Find where the given text appears and provide that cell's center as (X, Y) coordinate. 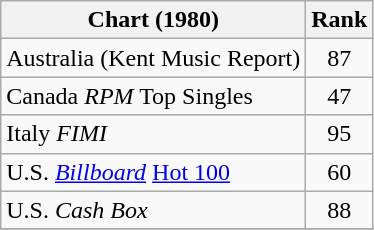
Italy FIMI (154, 134)
U.S. Cash Box (154, 210)
Australia (Kent Music Report) (154, 58)
87 (340, 58)
47 (340, 96)
Canada RPM Top Singles (154, 96)
U.S. Billboard Hot 100 (154, 172)
Rank (340, 20)
88 (340, 210)
95 (340, 134)
60 (340, 172)
Chart (1980) (154, 20)
